Extract the (x, y) coordinate from the center of the cell holding the provided text.  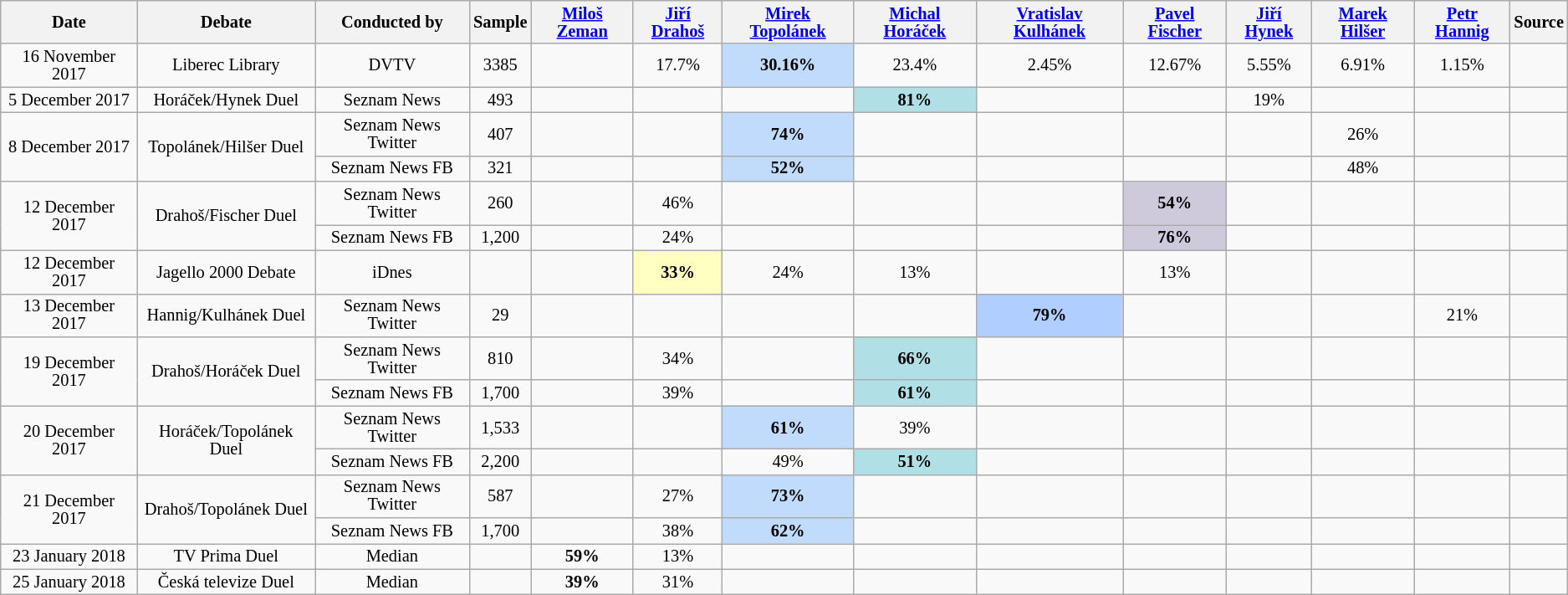
3385 (500, 65)
30.16% (788, 65)
25 January 2018 (69, 582)
49% (788, 462)
5.55% (1269, 65)
21% (1462, 315)
TV Prima Duel (226, 556)
46% (677, 203)
Seznam News (393, 100)
29 (500, 315)
Date (69, 22)
1.15% (1462, 65)
27% (677, 496)
51% (915, 462)
33% (677, 272)
38% (677, 531)
12.67% (1175, 65)
Topolánek/Hilšer Duel (226, 146)
16 November 2017 (69, 65)
321 (500, 169)
Marek Hilšer (1363, 22)
1,533 (500, 428)
Miloš Zeman (582, 22)
Jagello 2000 Debate (226, 272)
Debate (226, 22)
79% (1049, 315)
493 (500, 100)
73% (788, 496)
Jiří Hynek (1269, 22)
23.4% (915, 65)
DVTV (393, 65)
8 December 2017 (69, 146)
Sample (500, 22)
34% (677, 358)
Mirek Topolánek (788, 22)
66% (915, 358)
Drahoš/Topolánek Duel (226, 509)
407 (500, 134)
260 (500, 203)
17.7% (677, 65)
62% (788, 531)
6.91% (1363, 65)
5 December 2017 (69, 100)
Horáček/Topolánek Duel (226, 440)
Pavel Fischer (1175, 22)
Drahoš/Fischer Duel (226, 216)
13 December 2017 (69, 315)
31% (677, 582)
19 December 2017 (69, 371)
20 December 2017 (69, 440)
Hannig/Kulhánek Duel (226, 315)
26% (1363, 134)
21 December 2017 (69, 509)
Drahoš/Horáček Duel (226, 371)
810 (500, 358)
iDnes (393, 272)
48% (1363, 169)
Petr Hannig (1462, 22)
74% (788, 134)
81% (915, 100)
54% (1175, 203)
2.45% (1049, 65)
Jiří Drahoš (677, 22)
1,200 (500, 238)
23 January 2018 (69, 556)
Vratislav Kulhánek (1049, 22)
Česká televize Duel (226, 582)
587 (500, 496)
76% (1175, 238)
Horáček/Hynek Duel (226, 100)
Liberec Library (226, 65)
59% (582, 556)
2,200 (500, 462)
Source (1539, 22)
Michal Horáček (915, 22)
Conducted by (393, 22)
19% (1269, 100)
52% (788, 169)
